Determine the [X, Y] coordinate at the center of the cell enclosing the given text.  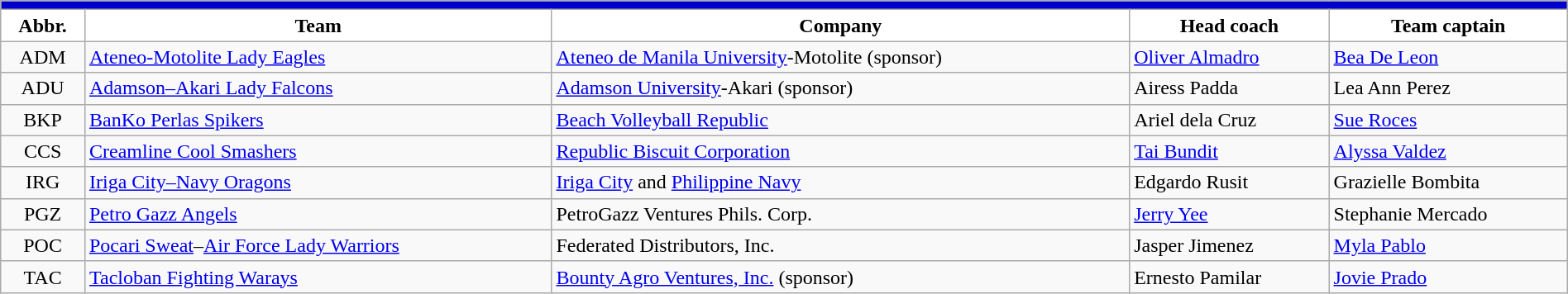
ADU [43, 88]
Grazielle Bombita [1448, 183]
Abbr. [43, 26]
CCS [43, 151]
TAC [43, 277]
Republic Biscuit Corporation [840, 151]
Adamson–Akari Lady Falcons [318, 88]
PGZ [43, 214]
ADM [43, 57]
BKP [43, 120]
Tai Bundit [1229, 151]
PetroGazz Ventures Phils. Corp. [840, 214]
Ernesto Pamilar [1229, 277]
Pocari Sweat–Air Force Lady Warriors [318, 245]
Stephanie Mercado [1448, 214]
Ateneo-Motolite Lady Eagles [318, 57]
POC [43, 245]
BanKo Perlas Spikers [318, 120]
Jovie Prado [1448, 277]
Creamline Cool Smashers [318, 151]
Adamson University-Akari (sponsor) [840, 88]
Iriga City–Navy Oragons [318, 183]
Head coach [1229, 26]
Oliver Almadro [1229, 57]
Ateneo de Manila University-Motolite (sponsor) [840, 57]
Iriga City and Philippine Navy [840, 183]
Bounty Agro Ventures, Inc. (sponsor) [840, 277]
Sue Roces [1448, 120]
Alyssa Valdez [1448, 151]
Beach Volleyball Republic [840, 120]
Jerry Yee [1229, 214]
Lea Ann Perez [1448, 88]
Myla Pablo [1448, 245]
Jasper Jimenez [1229, 245]
IRG [43, 183]
Bea De Leon [1448, 57]
Team captain [1448, 26]
Company [840, 26]
Tacloban Fighting Warays [318, 277]
Team [318, 26]
Airess Padda [1229, 88]
Ariel dela Cruz [1229, 120]
Edgardo Rusit [1229, 183]
Federated Distributors, Inc. [840, 245]
Petro Gazz Angels [318, 214]
